Extract the (X, Y) coordinate from the center of the cell holding the provided text.  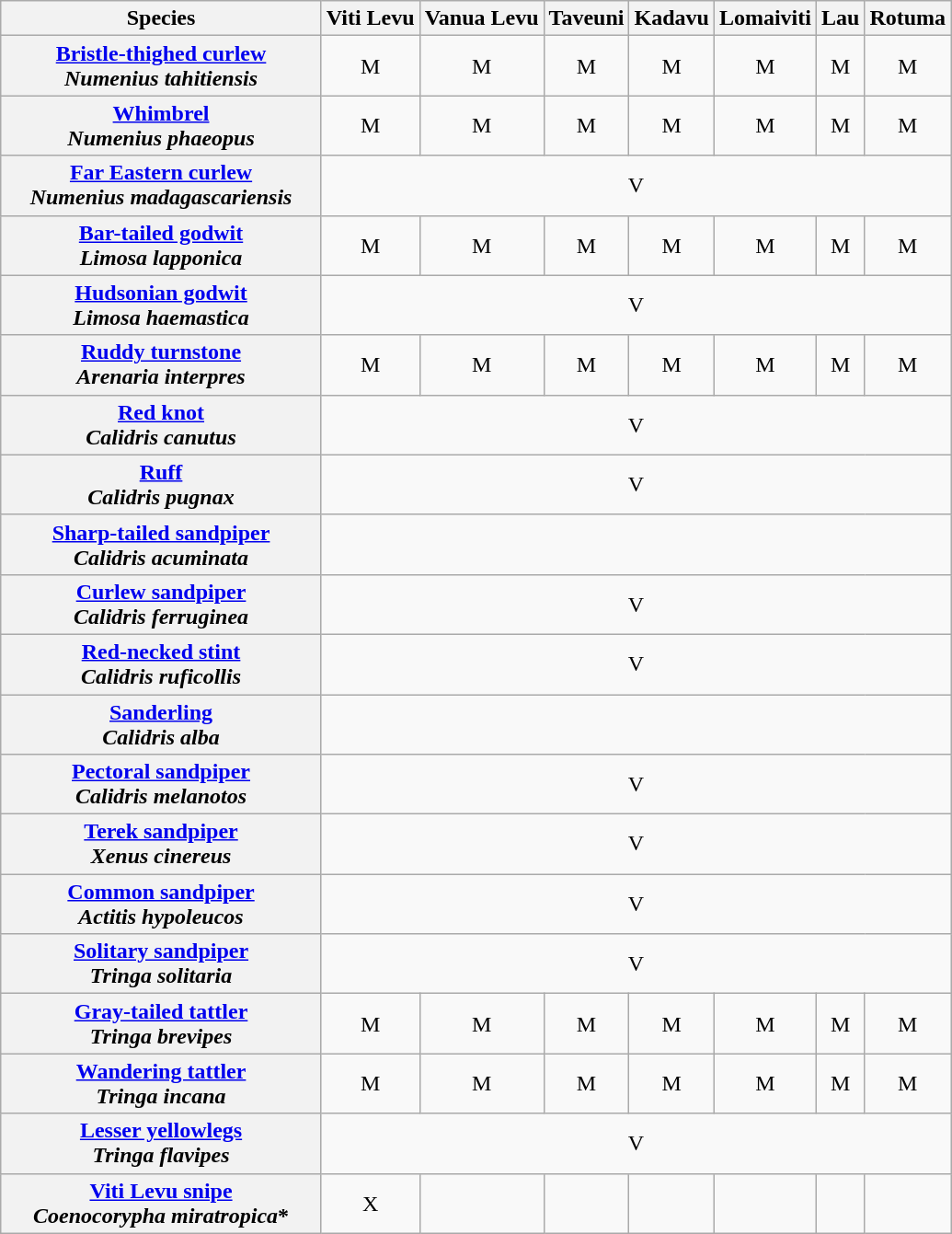
Wandering tattlerTringa incana (162, 1084)
Bristle-thighed curlewNumenius tahitiensis (162, 66)
Pectoral sandpiperCalidris melanotos (162, 784)
Viti Levu (370, 18)
RuffCalidris pugnax (162, 484)
Curlew sandpiperCalidris ferruginea (162, 604)
Taveuni (587, 18)
Ruddy turnstoneArenaria interpres (162, 364)
WhimbrelNumenius phaeopus (162, 125)
Bar-tailed godwitLimosa lapponica (162, 245)
Red-necked stintCalidris ruficollis (162, 664)
Lomaiviti (765, 18)
Far Eastern curlewNumenius madagascariensis (162, 186)
Solitary sandpiperTringa solitaria (162, 964)
Gray-tailed tattlerTringa brevipes (162, 1023)
Rotuma (908, 18)
SanderlingCalidris alba (162, 723)
Sharp-tailed sandpiperCalidris acuminata (162, 545)
Kadavu (671, 18)
Vanua Levu (482, 18)
Lesser yellowlegsTringa flavipes (162, 1143)
Red knotCalidris canutus (162, 425)
Species (162, 18)
X (370, 1204)
Terek sandpiperXenus cinereus (162, 845)
Common sandpiperActitis hypoleucos (162, 904)
Hudsonian godwitLimosa haemastica (162, 306)
Viti Levu snipeCoenocorypha miratropica* (162, 1204)
Lau (840, 18)
